For the text-containing cell, return its midpoint in [x, y] coordinate format. 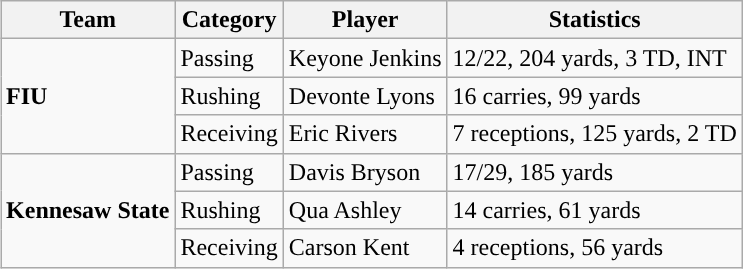
Keyone Jenkins [365, 58]
Davis Bryson [365, 172]
FIU [88, 96]
Statistics [594, 20]
Kennesaw State [88, 210]
14 carries, 61 yards [594, 210]
Category [229, 20]
17/29, 185 yards [594, 172]
Team [88, 20]
Player [365, 20]
7 receptions, 125 yards, 2 TD [594, 134]
16 carries, 99 yards [594, 96]
Qua Ashley [365, 210]
Carson Kent [365, 248]
Eric Rivers [365, 134]
4 receptions, 56 yards [594, 248]
Devonte Lyons [365, 96]
12/22, 204 yards, 3 TD, INT [594, 58]
